Return [x, y] of the center of cell containing provided text 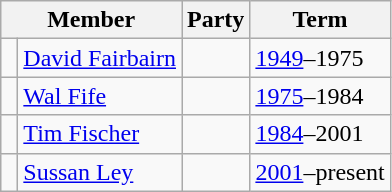
Member [92, 20]
2001–present [320, 172]
1949–1975 [320, 58]
Sussan Ley [100, 172]
Tim Fischer [100, 134]
Party [216, 20]
David Fairbairn [100, 58]
Wal Fife [100, 96]
1975–1984 [320, 96]
1984–2001 [320, 134]
Term [320, 20]
